Scan for the cell matching the given text and deliver its [X, Y] coordinate at center. 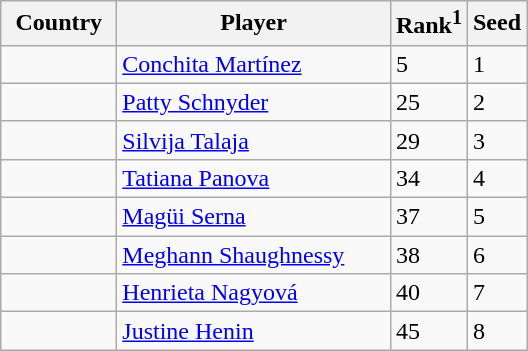
6 [496, 255]
3 [496, 140]
2 [496, 102]
1 [496, 64]
Meghann Shaughnessy [254, 255]
37 [428, 217]
25 [428, 102]
Seed [496, 24]
7 [496, 293]
45 [428, 331]
Player [254, 24]
Tatiana Panova [254, 178]
40 [428, 293]
Country [59, 24]
Rank1 [428, 24]
4 [496, 178]
38 [428, 255]
Silvija Talaja [254, 140]
8 [496, 331]
Henrieta Nagyová [254, 293]
Conchita Martínez [254, 64]
29 [428, 140]
Patty Schnyder [254, 102]
Justine Henin [254, 331]
Magüi Serna [254, 217]
34 [428, 178]
